Pinpoint the cell where the given text exists, returning its [X, Y] midpoint coordinate. 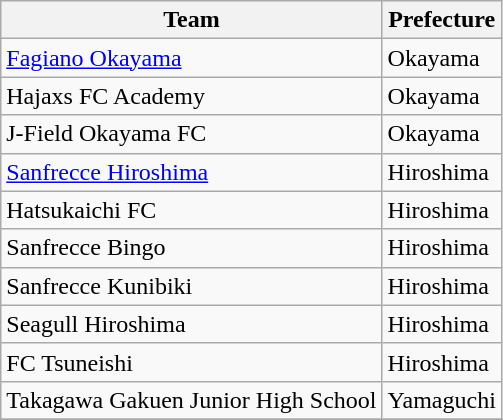
Hajaxs FC Academy [192, 96]
Prefecture [442, 20]
FC Tsuneishi [192, 362]
Sanfrecce Kunibiki [192, 286]
Hatsukaichi FC [192, 210]
Takagawa Gakuen Junior High School [192, 400]
Fagiano Okayama [192, 58]
Sanfrecce Bingo [192, 248]
Seagull Hiroshima [192, 324]
Team [192, 20]
Sanfrecce Hiroshima [192, 172]
Yamaguchi [442, 400]
J-Field Okayama FC [192, 134]
